Output the [X, Y] coordinate of the center of the cell containing the given text.  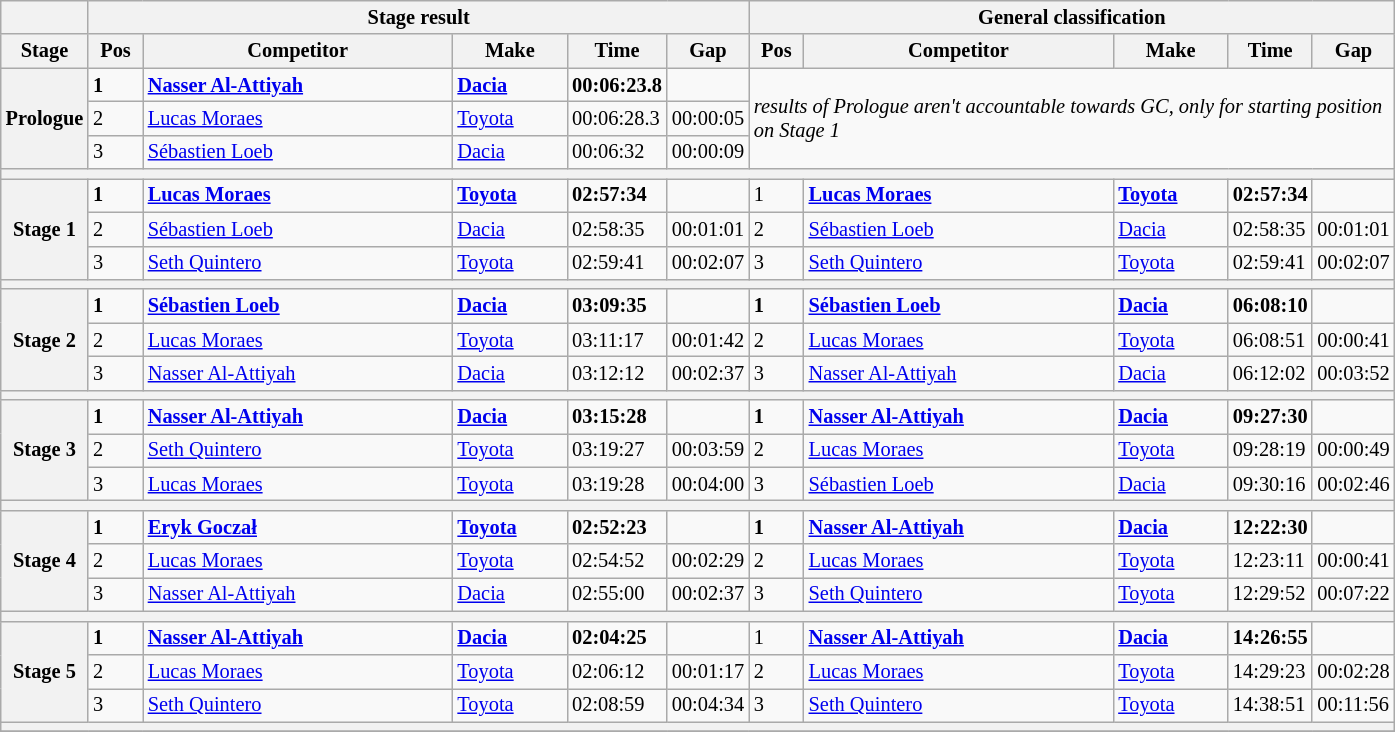
06:08:51 [1270, 340]
Stage 3 [44, 450]
00:04:34 [708, 705]
00:00:49 [1353, 450]
00:02:29 [708, 561]
00:11:56 [1353, 705]
Eryk Goczał [298, 527]
00:06:32 [617, 152]
00:04:00 [708, 484]
14:26:55 [1270, 638]
02:54:52 [617, 561]
Prologue [44, 118]
00:01:17 [708, 671]
03:11:17 [617, 340]
03:19:27 [617, 450]
00:00:05 [708, 118]
00:06:28.3 [617, 118]
03:15:28 [617, 417]
03:12:12 [617, 373]
09:30:16 [1270, 484]
00:03:59 [708, 450]
results of Prologue aren't accountable towards GC, only for starting position on Stage 1 [1072, 118]
00:07:22 [1353, 594]
09:27:30 [1270, 417]
Stage 2 [44, 340]
12:23:11 [1270, 561]
02:52:23 [617, 527]
03:19:28 [617, 484]
12:22:30 [1270, 527]
Stage 1 [44, 228]
00:03:52 [1353, 373]
14:29:23 [1270, 671]
02:55:00 [617, 594]
General classification [1072, 17]
00:06:23.8 [617, 85]
Stage 5 [44, 672]
02:04:25 [617, 638]
02:08:59 [617, 705]
00:02:28 [1353, 671]
00:00:09 [708, 152]
06:08:10 [1270, 306]
02:06:12 [617, 671]
Stage 4 [44, 560]
00:02:46 [1353, 484]
03:09:35 [617, 306]
Stage result [418, 17]
00:01:42 [708, 340]
14:38:51 [1270, 705]
09:28:19 [1270, 450]
Stage [44, 51]
12:29:52 [1270, 594]
06:12:02 [1270, 373]
